Provide the (x, y) coordinate of the cell's center where the given text is located.  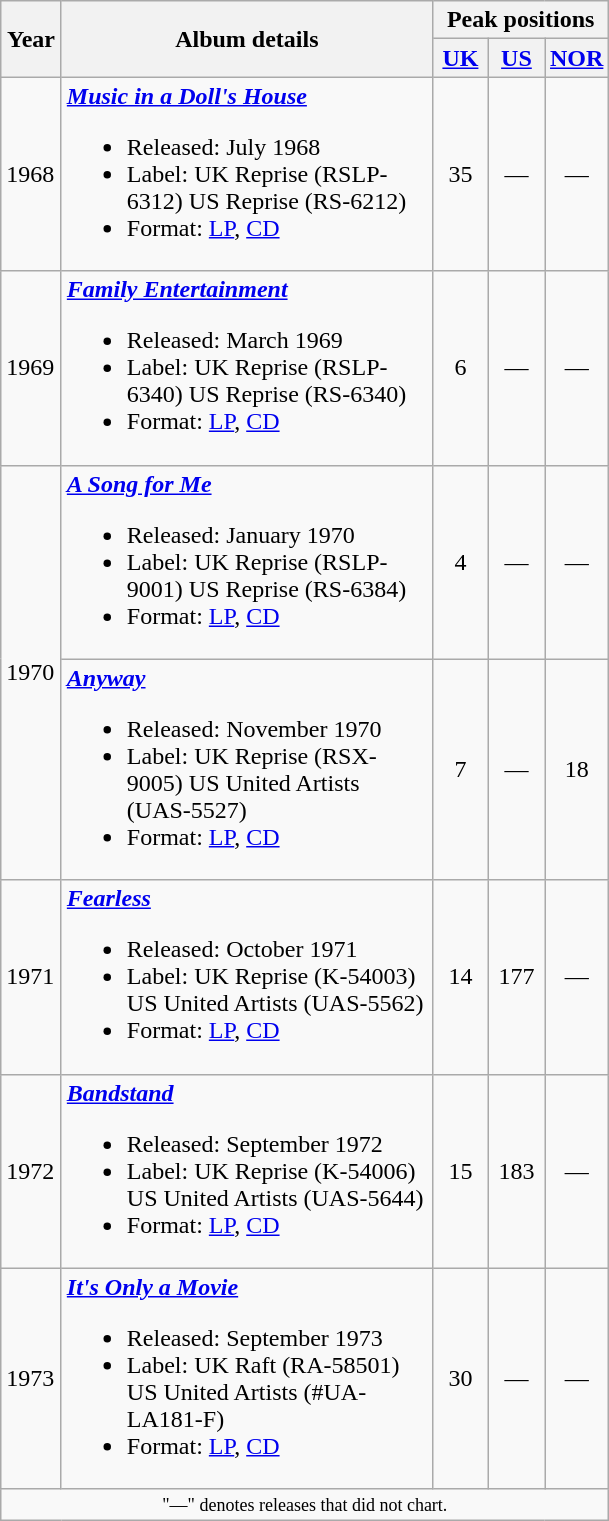
14 (460, 977)
BandstandReleased: September 1972Label: UK Reprise (K-54006) US United Artists (UAS-5644)Format: LP, CD (246, 1171)
AnywayReleased: November 1970Label: UK Reprise (RSX-9005) US United Artists (UAS-5527)Format: LP, CD (246, 770)
Family EntertainmentReleased: March 1969Label: UK Reprise (RSLP-6340) US Reprise (RS-6340)Format: LP, CD (246, 368)
A Song for MeReleased: January 1970Label: UK Reprise (RSLP-9001) US Reprise (RS-6384)Format: LP, CD (246, 562)
Year (32, 39)
US (516, 58)
18 (576, 770)
1971 (32, 977)
FearlessReleased: October 1971Label: UK Reprise (K-54003) US United Artists (UAS-5562)Format: LP, CD (246, 977)
1970 (32, 672)
30 (460, 1378)
Peak positions (520, 20)
6 (460, 368)
UK (460, 58)
177 (516, 977)
It's Only a MovieReleased: September 1973Label: UK Raft (RA-58501) US United Artists (#UA-LA181-F)Format: LP, CD (246, 1378)
"—" denotes releases that did not chart. (305, 1504)
4 (460, 562)
7 (460, 770)
Music in a Doll's HouseReleased: July 1968Label: UK Reprise (RSLP-6312) US Reprise (RS-6212)Format: LP, CD (246, 174)
NOR (576, 58)
Album details (246, 39)
1972 (32, 1171)
1968 (32, 174)
1969 (32, 368)
35 (460, 174)
1973 (32, 1378)
183 (516, 1171)
15 (460, 1171)
